Detect which cell encompasses the target text, then output its [x, y] center coordinate. 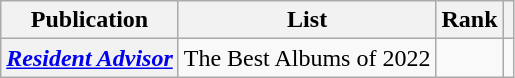
The Best Albums of 2022 [307, 58]
Rank [470, 20]
List [307, 20]
Resident Advisor [90, 58]
Publication [90, 20]
